From the cell containing the given text, extract its center point as (x, y) coordinate. 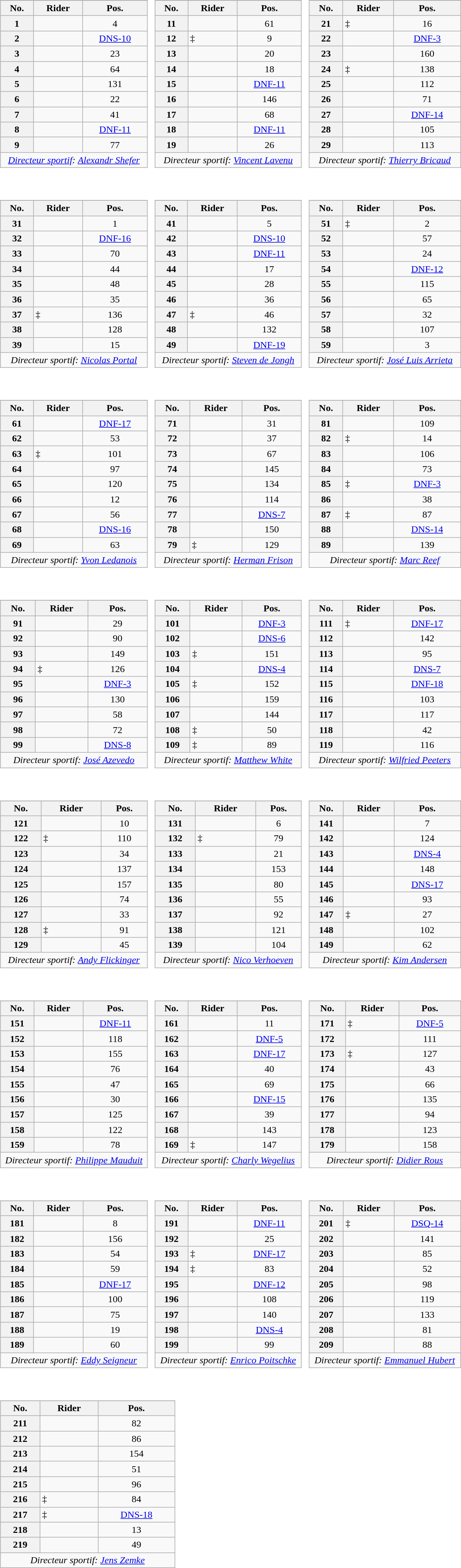
163 (172, 1054)
DNS-6 (272, 639)
182 (17, 1238)
202 (326, 1238)
181 (17, 1223)
209 (326, 1345)
Directeur sportif: Eddy Seigneur (74, 1360)
No. Rider Pos. 101 DNF-3 102 DNS-6 103 ‡ 151 104 DNS-4 105 ‡ 152 106 159 107 144 108 ‡ 50 109 ‡ 89 Directeur sportif: Matthew White (230, 679)
130 (117, 699)
Directeur sportif: Charly Wegelius (229, 1160)
No. Rider Pos. 71 31 72 37 73 67 74 145 75 134 76 114 77 DNS-7 78 150 79 ‡ 129 Directeur sportif: Herman Frison (230, 479)
Directeur sportif: Emmanuel Hubert (385, 1360)
DNS-18 (137, 1515)
Directeur sportif: Didier Rous (385, 1160)
205 (326, 1284)
DNF-14 (427, 115)
Directeur sportif: Vincent Lavenu (229, 160)
186 (17, 1299)
Directeur sportif: Yvon Ledanois (74, 560)
164 (172, 1069)
199 (172, 1345)
174 (328, 1069)
173 (328, 1054)
179 (328, 1145)
No. Rider Pos. 41 5 42 DNS-10 43 DNF-11 44 17 45 28 46 36 47 ‡ 46 48 132 49 DNF-19 Directeur sportif: Steven de Jongh (230, 279)
DNS-17 (427, 884)
165 (172, 1084)
DSQ-14 (427, 1223)
208 (326, 1330)
193 (172, 1254)
20 (269, 53)
DNS-8 (117, 745)
Directeur sportif: Steven de Jongh (229, 360)
Directeur sportif: Matthew White (229, 760)
Directeur sportif: José Azevedo (74, 760)
183 (17, 1254)
212 (20, 1439)
214 (20, 1469)
171 (328, 1023)
197 (172, 1315)
Directeur sportif: Wilfried Peeters (385, 760)
206 (326, 1299)
198 (172, 1330)
195 (172, 1284)
DNF-18 (427, 684)
100 (115, 1299)
No. Rider Pos. 191 DNF-11 192 25 193 ‡ DNF-17 194 ‡ 83 195 DNF-12 196 108 197 140 198 DNS-4 199 99 Directeur sportif: Enrico Poitschke (230, 1279)
217 (20, 1515)
80 (279, 884)
10 (125, 823)
DNF-15 (269, 1099)
Directeur sportif: Kim Andersen (385, 960)
DNS-16 (115, 530)
204 (326, 1269)
Directeur sportif: Alexandr Shefer (74, 160)
DNF-16 (115, 239)
140 (269, 1315)
Directeur sportif: José Luis Arrieta (385, 360)
Directeur sportif: Nicolas Portal (74, 360)
189 (17, 1345)
218 (20, 1530)
DNF-19 (269, 345)
211 (20, 1424)
40 (269, 1069)
90 (117, 639)
Directeur sportif: Andy Flickinger (74, 960)
215 (20, 1484)
207 (326, 1315)
216 (20, 1499)
172 (328, 1038)
188 (17, 1330)
175 (328, 1084)
70 (115, 254)
192 (172, 1238)
196 (172, 1299)
50 (272, 730)
Directeur sportif: Philippe Mauduit (74, 1160)
176 (328, 1099)
167 (172, 1115)
169 (172, 1145)
110 (125, 838)
Directeur sportif: Nico Verhoeven (229, 960)
219 (20, 1545)
203 (326, 1254)
30 (115, 1099)
187 (17, 1315)
201 (326, 1223)
162 (172, 1038)
120 (115, 484)
161 (172, 1023)
Directeur sportif: Marc Reef (385, 560)
No. Rider Pos. 131 6 132 ‡ 79 133 21 134 153 135 80 136 55 137 92 138 121 139 104 Directeur sportif: Nico Verhoeven (230, 879)
Directeur sportif: Jens Zemke (87, 1560)
168 (172, 1130)
191 (172, 1223)
160 (427, 53)
177 (328, 1115)
Directeur sportif: Thierry Bricaud (385, 160)
166 (172, 1099)
184 (17, 1269)
185 (17, 1284)
150 (272, 530)
No. Rider Pos. 161 11 162 DNF-5 163 DNF-17 164 40 165 69 166 DNF-15 167 39 168 143 169 ‡ 147 Directeur sportif: Charly Wegelius (230, 1079)
60 (115, 1345)
DNS-14 (427, 530)
178 (328, 1130)
Directeur sportif: Herman Frison (229, 560)
213 (20, 1454)
194 (172, 1269)
Directeur sportif: Enrico Poitschke (229, 1360)
